Provide the [x, y] coordinate of the cell's center where the given text is located.  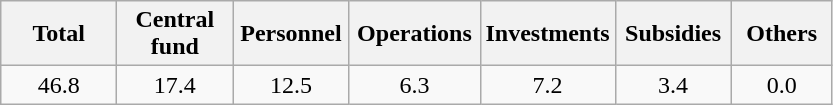
Total [59, 34]
Central fund [175, 34]
3.4 [673, 85]
17.4 [175, 85]
6.3 [414, 85]
12.5 [291, 85]
7.2 [548, 85]
Personnel [291, 34]
Others [782, 34]
Investments [548, 34]
Subsidies [673, 34]
0.0 [782, 85]
46.8 [59, 85]
Operations [414, 34]
